Pinpoint the cell where the given text exists, returning its [X, Y] midpoint coordinate. 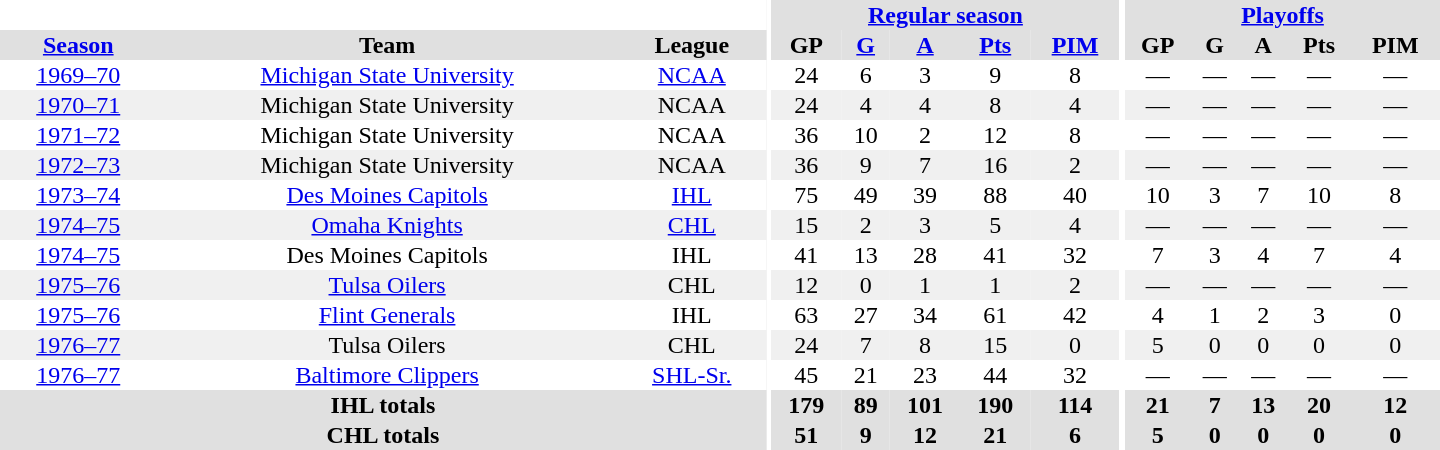
23 [925, 375]
1970–71 [78, 105]
League [692, 45]
88 [995, 195]
SHL-Sr. [692, 375]
27 [866, 315]
51 [806, 435]
Team [388, 45]
IHL totals [383, 405]
1969–70 [78, 75]
Season [78, 45]
1972–73 [78, 165]
49 [866, 195]
34 [925, 315]
179 [806, 405]
75 [806, 195]
63 [806, 315]
40 [1074, 195]
114 [1074, 405]
Flint Generals [388, 315]
CHL totals [383, 435]
42 [1074, 315]
20 [1320, 405]
Regular season [945, 15]
190 [995, 405]
28 [925, 255]
Playoffs [1282, 15]
16 [995, 165]
1973–74 [78, 195]
44 [995, 375]
Baltimore Clippers [388, 375]
1971–72 [78, 135]
89 [866, 405]
Omaha Knights [388, 225]
61 [995, 315]
101 [925, 405]
39 [925, 195]
45 [806, 375]
